Extract the [x, y] coordinate from the center of the cell holding the provided text.  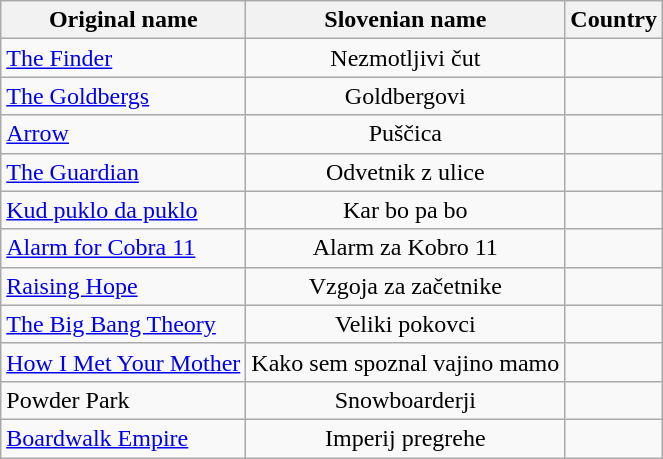
Veliki pokovci [406, 324]
How I Met Your Mother [124, 362]
Powder Park [124, 400]
Raising Hope [124, 286]
Odvetnik z ulice [406, 172]
Slovenian name [406, 20]
Imperij pregrehe [406, 438]
The Big Bang Theory [124, 324]
The Goldbergs [124, 96]
Alarm za Kobro 11 [406, 248]
The Guardian [124, 172]
Vzgoja za začetnike [406, 286]
Kako sem spoznal vajino mamo [406, 362]
Arrow [124, 134]
Kud puklo da puklo [124, 210]
Boardwalk Empire [124, 438]
Puščica [406, 134]
The Finder [124, 58]
Snowboarderji [406, 400]
Kar bo pa bo [406, 210]
Goldbergovi [406, 96]
Alarm for Cobra 11 [124, 248]
Original name [124, 20]
Nezmotljivi čut [406, 58]
Country [614, 20]
